Identify which cell holds the provided text, then report its (X, Y) central coordinate. 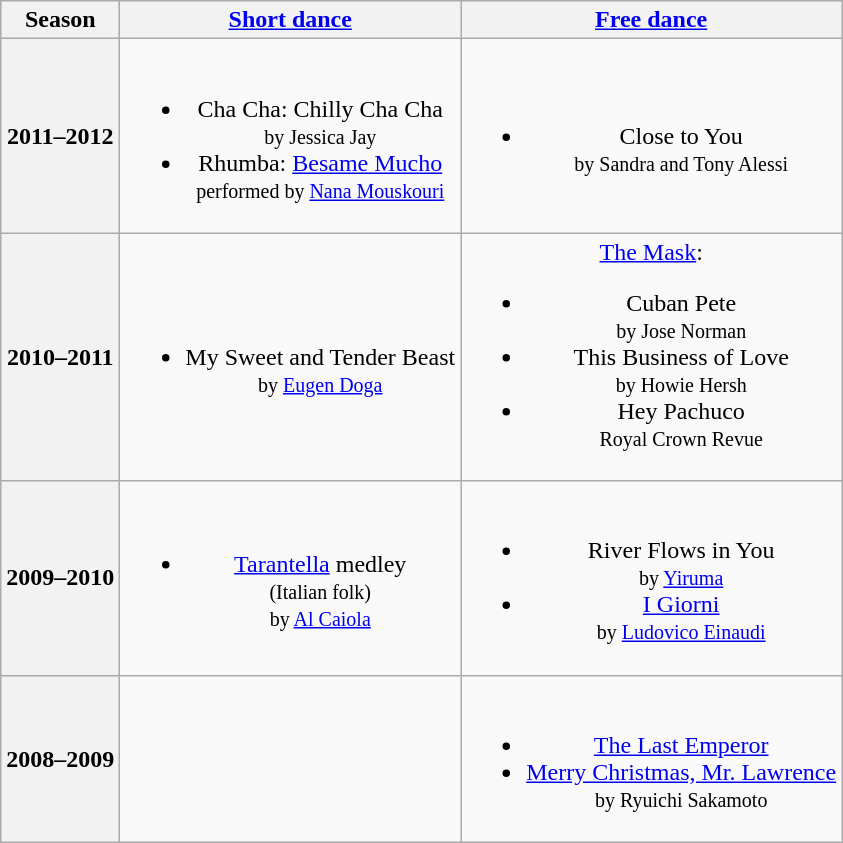
2008–2009 (60, 758)
River Flows in You by Yiruma I Giorni by Ludovico Einaudi (652, 578)
The Last EmperorMerry Christmas, Mr. Lawrence by Ryuichi Sakamoto (652, 758)
2010–2011 (60, 357)
2011–2012 (60, 136)
Short dance (290, 20)
Free dance (652, 20)
Tarantella medley (Italian folk) by Al Caiola (290, 578)
2009–2010 (60, 578)
My Sweet and Tender Beast by Eugen Doga (290, 357)
Close to You by Sandra and Tony Alessi (652, 136)
The Mask:Cuban Pete by Jose Norman This Business of Love by Howie Hersh Hey Pachuco Royal Crown Revue (652, 357)
Season (60, 20)
Cha Cha: Chilly Cha Cha by Jessica Jay Rhumba: Besame Mucho performed by Nana Mouskouri (290, 136)
